Return the (X, Y) coordinate for the center point of the cell that contains the specified text.  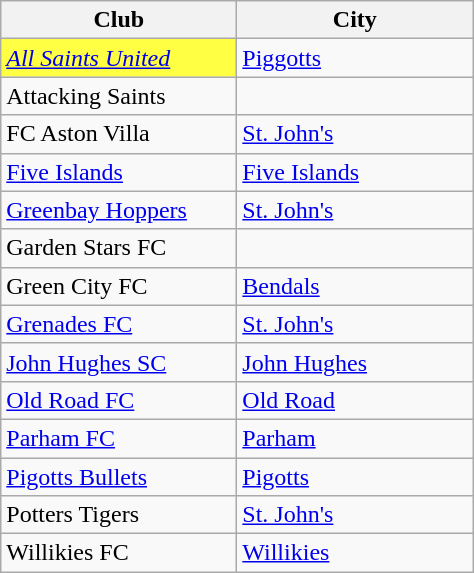
Pigotts (355, 477)
Parham FC (119, 438)
Club (119, 20)
Grenades FC (119, 324)
FC Aston Villa (119, 134)
Bendals (355, 286)
Old Road (355, 400)
John Hughes (355, 362)
Attacking Saints (119, 96)
Willikies FC (119, 553)
Pigotts Bullets (119, 477)
Old Road FC (119, 400)
Potters Tigers (119, 515)
Greenbay Hoppers (119, 210)
Garden Stars FC (119, 248)
Willikies (355, 553)
All Saints United (119, 58)
Piggotts (355, 58)
John Hughes SC (119, 362)
City (355, 20)
Green City FC (119, 286)
Parham (355, 438)
